Detect which cell encompasses the target text, then output its (x, y) center coordinate. 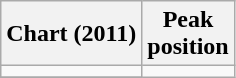
Chart (2011) (72, 34)
Peakposition (188, 34)
